Locate the cell with the specified text and output its [X, Y] center coordinate. 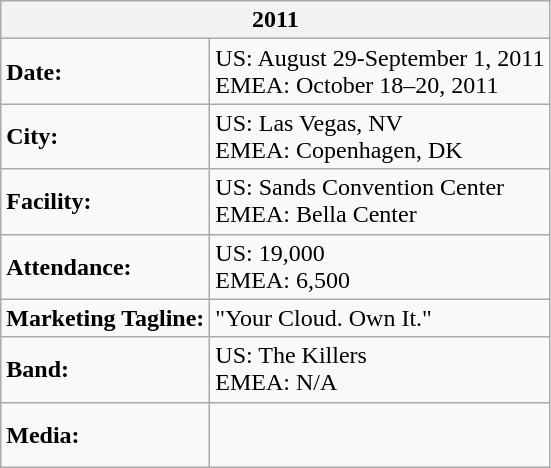
US: Sands Convention CenterEMEA: Bella Center [380, 202]
"Your Cloud. Own It." [380, 318]
Date: [106, 72]
Band: [106, 370]
US: Las Vegas, NVEMEA: Copenhagen, DK [380, 136]
Marketing Tagline: [106, 318]
2011 [276, 20]
Attendance: [106, 266]
US: August 29-September 1, 2011EMEA: October 18–20, 2011 [380, 72]
Media: [106, 434]
US: 19,000EMEA: 6,500 [380, 266]
City: [106, 136]
US: The KillersEMEA: N/A [380, 370]
Facility: [106, 202]
